For the text-containing cell, return its midpoint in (X, Y) coordinate format. 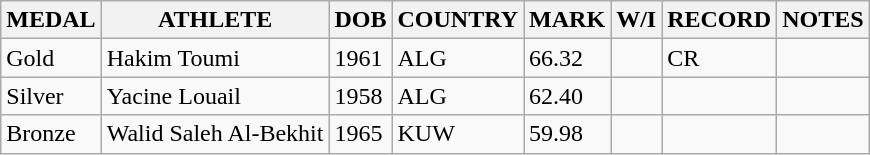
1958 (360, 96)
RECORD (720, 20)
66.32 (568, 58)
62.40 (568, 96)
Yacine Louail (215, 96)
CR (720, 58)
MEDAL (51, 20)
1965 (360, 134)
NOTES (823, 20)
DOB (360, 20)
59.98 (568, 134)
Silver (51, 96)
Bronze (51, 134)
Walid Saleh Al-Bekhit (215, 134)
W/I (636, 20)
MARK (568, 20)
1961 (360, 58)
KUW (458, 134)
Gold (51, 58)
ATHLETE (215, 20)
COUNTRY (458, 20)
Hakim Toumi (215, 58)
